Return the [X, Y] coordinate for the center point of the cell that contains the specified text.  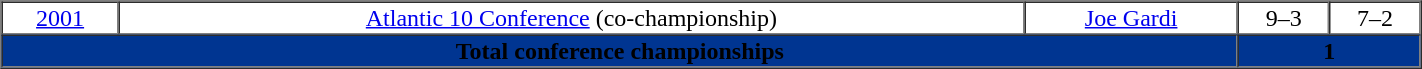
Total conference championships [620, 50]
Atlantic 10 Conference (co-championship) [572, 18]
2001 [60, 18]
Joe Gardi [1131, 18]
1 [1329, 50]
9–3 [1284, 18]
7–2 [1374, 18]
